Return the [x, y] coordinate for the center point of the cell that contains the specified text.  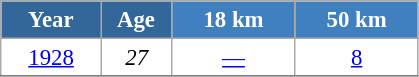
50 km [356, 20]
Year [52, 20]
1928 [52, 58]
18 km [234, 20]
— [234, 58]
Age [136, 20]
8 [356, 58]
27 [136, 58]
